Provide the [X, Y] coordinate of the cell's center where the given text is located.  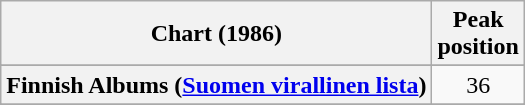
Finnish Albums (Suomen virallinen lista) [216, 85]
36 [478, 85]
Chart (1986) [216, 34]
Peakposition [478, 34]
